Find where the given text appears and provide that cell's center as (x, y) coordinate. 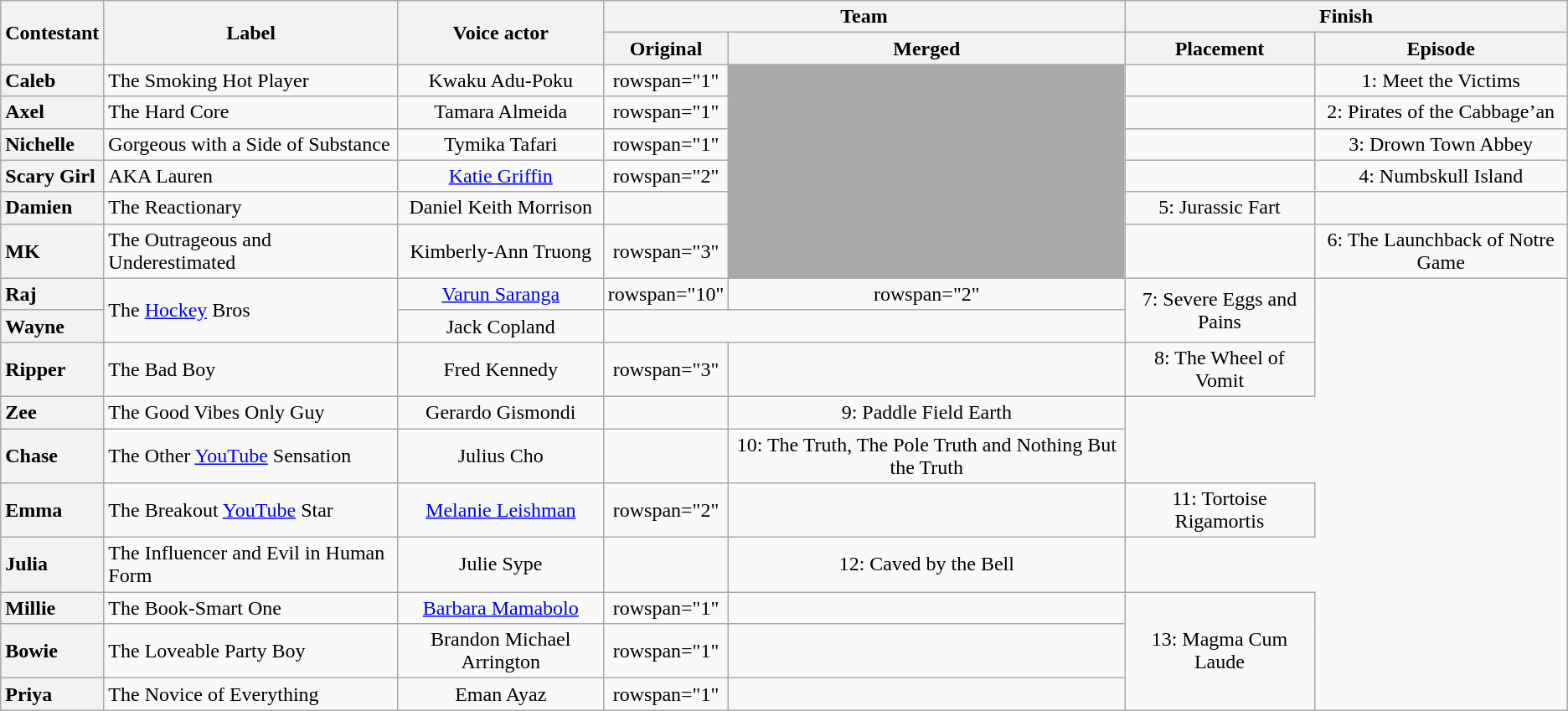
Kimberly-Ann Truong (501, 251)
Fred Kennedy (501, 368)
Emma (52, 511)
Axel (52, 112)
The Other YouTube Sensation (251, 456)
Gorgeous with a Side of Substance (251, 144)
The Good Vibes Only Guy (251, 412)
Team (864, 17)
Merged (926, 49)
The Hockey Bros (251, 310)
AKA Lauren (251, 176)
Raj (52, 294)
3: Drown Town Abbey (1441, 144)
Melanie Leishman (501, 511)
Ripper (52, 368)
The Bad Boy (251, 368)
13: Magma Cum Laude (1220, 652)
The Outrageous and Underestimated (251, 251)
5: Jurassic Fart (1220, 208)
The Book-Smart One (251, 608)
The Loveable Party Boy (251, 652)
Jack Copland (501, 326)
Voice actor (501, 33)
Wayne (52, 326)
9: Paddle Field Earth (926, 412)
Original (666, 49)
Millie (52, 608)
Placement (1220, 49)
Kwaku Adu-Poku (501, 80)
Varun Saranga (501, 294)
Zee (52, 412)
The Reactionary (251, 208)
Episode (1441, 49)
4: Numbskull Island (1441, 176)
rowspan="10" (666, 294)
Nichelle (52, 144)
11: Tortoise Rigamortis (1220, 511)
Eman Ayaz (501, 694)
Katie Griffin (501, 176)
Julius Cho (501, 456)
Bowie (52, 652)
Julie Sype (501, 564)
Barbara Mamabolo (501, 608)
Gerardo Gismondi (501, 412)
The Hard Core (251, 112)
Contestant (52, 33)
1: Meet the Victims (1441, 80)
6: The Launchback of Notre Game (1441, 251)
The Novice of Everything (251, 694)
12: Caved by the Bell (926, 564)
10: The Truth, The Pole Truth and Nothing But the Truth (926, 456)
Tymika Tafari (501, 144)
2: Pirates of the Cabbage’an (1441, 112)
Finish (1346, 17)
7: Severe Eggs and Pains (1220, 310)
Caleb (52, 80)
MK (52, 251)
The Breakout YouTube Star (251, 511)
Chase (52, 456)
Tamara Almeida (501, 112)
Label (251, 33)
Priya (52, 694)
The Influencer and Evil in Human Form (251, 564)
Damien (52, 208)
Scary Girl (52, 176)
The Smoking Hot Player (251, 80)
Daniel Keith Morrison (501, 208)
Brandon Michael Arrington (501, 652)
Julia (52, 564)
8: The Wheel of Vomit (1220, 368)
